Identify which cell holds the provided text, then report its [x, y] central coordinate. 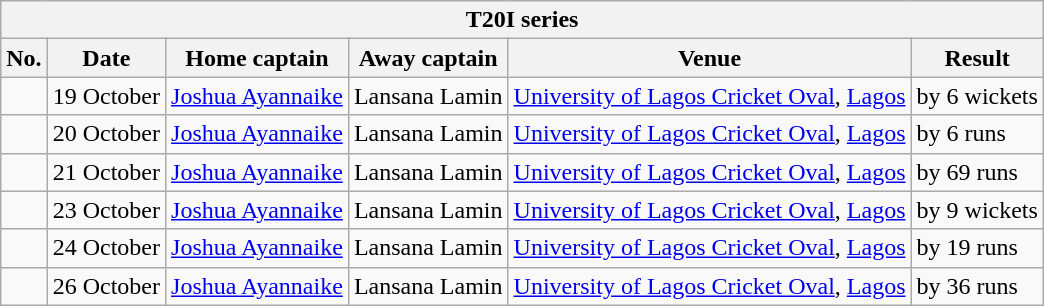
Venue [710, 58]
No. [24, 58]
24 October [106, 248]
by 36 runs [977, 286]
19 October [106, 96]
T20I series [522, 20]
by 6 runs [977, 134]
21 October [106, 172]
by 69 runs [977, 172]
by 6 wickets [977, 96]
Home captain [258, 58]
26 October [106, 286]
Away captain [428, 58]
Date [106, 58]
by 9 wickets [977, 210]
Result [977, 58]
20 October [106, 134]
23 October [106, 210]
by 19 runs [977, 248]
